Find where the given text appears and provide that cell's center as (x, y) coordinate. 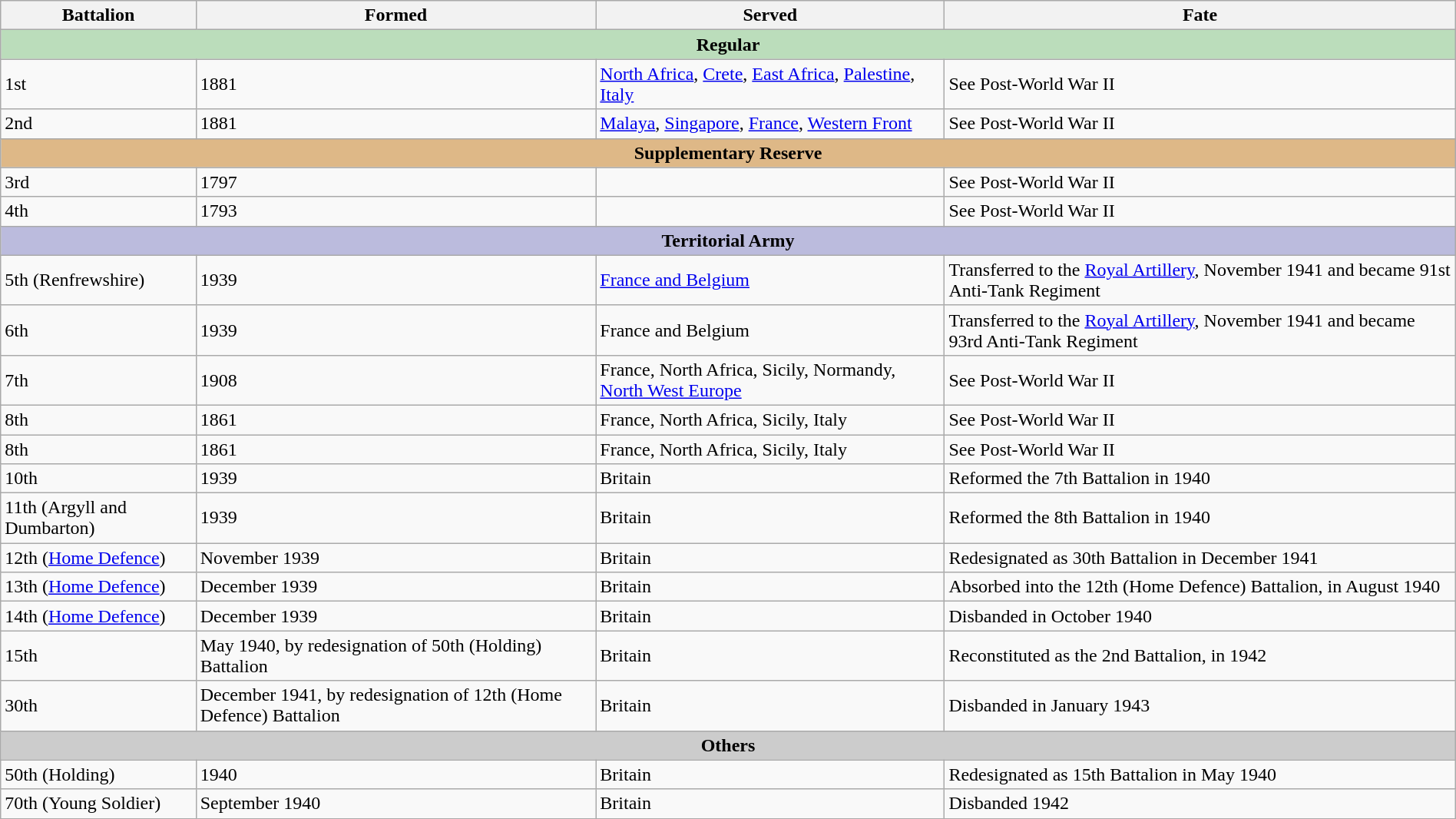
13th (Home Defence) (98, 587)
Supplementary Reserve (728, 153)
North Africa, Crete, East Africa, Palestine, Italy (770, 85)
15th (98, 656)
12th (Home Defence) (98, 558)
Disbanded 1942 (1200, 804)
Transferred to the Royal Artillery, November 1941 and became 93rd Anti-Tank Regiment (1200, 330)
Disbanded in October 1940 (1200, 616)
Fate (1200, 15)
6th (98, 330)
Redesignated as 30th Battalion in December 1941 (1200, 558)
Malaya, Singapore, France, Western Front (770, 124)
70th (Young Soldier) (98, 804)
11th (Argyll and Dumbarton) (98, 518)
3rd (98, 182)
4th (98, 211)
1st (98, 85)
10th (98, 479)
2nd (98, 124)
7th (98, 380)
Territorial Army (728, 240)
Served (770, 15)
1908 (396, 380)
30th (98, 705)
Regular (728, 45)
1797 (396, 182)
France, North Africa, Sicily, Normandy, North West Europe (770, 380)
September 1940 (396, 804)
Reconstituted as the 2nd Battalion, in 1942 (1200, 656)
December 1941, by redesignation of 12th (Home Defence) Battalion (396, 705)
May 1940, by redesignation of 50th (Holding) Battalion (396, 656)
14th (Home Defence) (98, 616)
Redesignated as 15th Battalion in May 1940 (1200, 774)
Others (728, 745)
Reformed the 7th Battalion in 1940 (1200, 479)
1940 (396, 774)
Absorbed into the 12th (Home Defence) Battalion, in August 1940 (1200, 587)
November 1939 (396, 558)
Disbanded in January 1943 (1200, 705)
50th (Holding) (98, 774)
Transferred to the Royal Artillery, November 1941 and became 91st Anti-Tank Regiment (1200, 280)
Battalion (98, 15)
1793 (396, 211)
Formed (396, 15)
Reformed the 8th Battalion in 1940 (1200, 518)
5th (Renfrewshire) (98, 280)
